From the cell containing the given text, extract its center point as (x, y) coordinate. 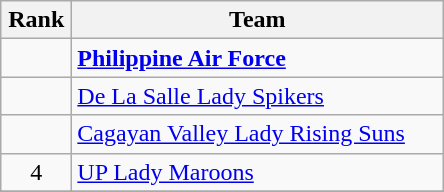
UP Lady Maroons (258, 172)
Philippine Air Force (258, 58)
Team (258, 20)
Cagayan Valley Lady Rising Suns (258, 134)
De La Salle Lady Spikers (258, 96)
Rank (36, 20)
4 (36, 172)
